Extract the [x, y] coordinate from the center of the cell holding the provided text.  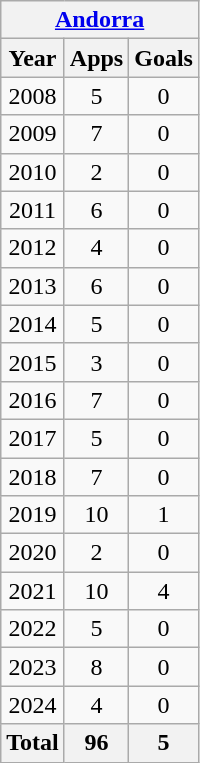
2015 [33, 362]
8 [96, 667]
2023 [33, 667]
96 [96, 743]
Year [33, 58]
3 [96, 362]
Andorra [100, 20]
2008 [33, 96]
2017 [33, 438]
2022 [33, 629]
1 [164, 515]
2014 [33, 324]
2009 [33, 134]
2016 [33, 400]
2019 [33, 515]
2018 [33, 477]
Apps [96, 58]
2013 [33, 286]
2024 [33, 705]
Total [33, 743]
2010 [33, 172]
2011 [33, 210]
2012 [33, 248]
Goals [164, 58]
2020 [33, 553]
2021 [33, 591]
